From the cell containing the given text, extract its center point as [X, Y] coordinate. 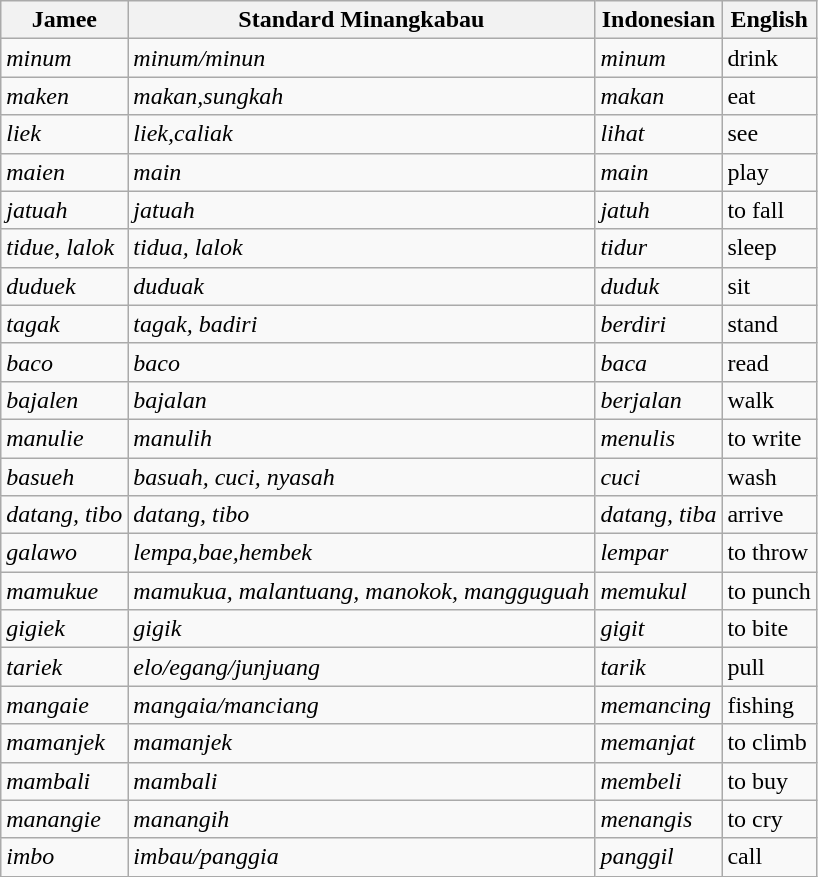
English [769, 20]
play [769, 172]
to climb [769, 743]
memancing [658, 705]
minum/minun [362, 58]
liek,caliak [362, 134]
memanjat [658, 743]
walk [769, 400]
sit [769, 286]
tidur [658, 248]
jatuh [658, 210]
tidue, lalok [64, 248]
lempar [658, 553]
memukul [658, 591]
call [769, 857]
read [769, 362]
menulis [658, 438]
galawo [64, 553]
to throw [769, 553]
lempa,bae,hembek [362, 553]
membeli [658, 781]
manulie [64, 438]
datang, tiba [658, 515]
Standard Minangkabau [362, 20]
pull [769, 667]
gigik [362, 629]
panggil [658, 857]
mamukua, malantuang, manokok, mangguguah [362, 591]
mamukue [64, 591]
maien [64, 172]
wash [769, 477]
to fall [769, 210]
imbo [64, 857]
tidua, lalok [362, 248]
basueh [64, 477]
bajalen [64, 400]
duduak [362, 286]
eat [769, 96]
drink [769, 58]
tagak [64, 324]
duduk [658, 286]
to punch [769, 591]
to bite [769, 629]
duduek [64, 286]
gigiek [64, 629]
makan [658, 96]
mangaia/manciang [362, 705]
Jamee [64, 20]
basuah, cuci, nyasah [362, 477]
baca [658, 362]
fishing [769, 705]
lihat [658, 134]
menangis [658, 819]
see [769, 134]
manangih [362, 819]
to cry [769, 819]
imbau/panggia [362, 857]
maken [64, 96]
stand [769, 324]
tagak, badiri [362, 324]
mangaie [64, 705]
tariek [64, 667]
to write [769, 438]
manulih [362, 438]
tarik [658, 667]
sleep [769, 248]
to buy [769, 781]
makan,sungkah [362, 96]
berdiri [658, 324]
bajalan [362, 400]
arrive [769, 515]
berjalan [658, 400]
gigit [658, 629]
liek [64, 134]
elo/egang/junjuang [362, 667]
Indonesian [658, 20]
cuci [658, 477]
manangie [64, 819]
